Return [X, Y] of the center of cell containing provided text 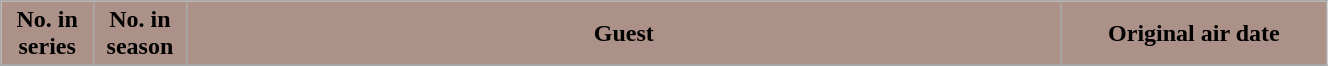
Guest [624, 34]
Original air date [1194, 34]
No. inseries [48, 34]
No. inseason [140, 34]
